Identify which cell holds the provided text, then report its [X, Y] central coordinate. 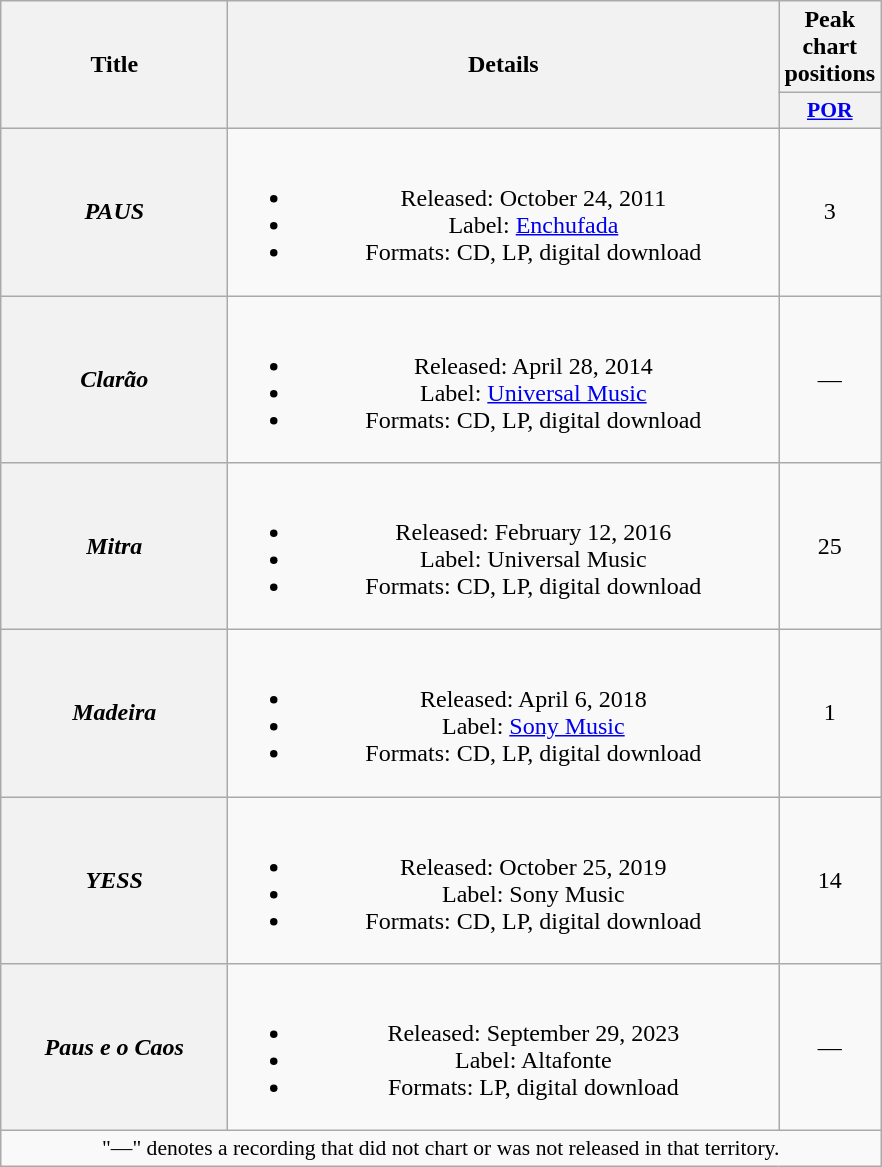
Details [504, 65]
Released: October 25, 2019 Label: Sony MusicFormats: CD, LP, digital download [504, 880]
YESS [114, 880]
1 [830, 714]
Mitra [114, 546]
Paus e o Caos [114, 1048]
POR [830, 111]
PAUS [114, 212]
Released: October 24, 2011 Label: EnchufadaFormats: CD, LP, digital download [504, 212]
Released: April 6, 2018 Label: Sony MusicFormats: CD, LP, digital download [504, 714]
"—" denotes a recording that did not chart or was not released in that territory. [441, 1149]
Peak chart positions [830, 47]
Madeira [114, 714]
25 [830, 546]
Clarão [114, 380]
Title [114, 65]
Released: February 12, 2016 Label: Universal MusicFormats: CD, LP, digital download [504, 546]
Released: September 29, 2023 Label: AltafonteFormats: LP, digital download [504, 1048]
14 [830, 880]
3 [830, 212]
Released: April 28, 2014 Label: Universal MusicFormats: CD, LP, digital download [504, 380]
